Determine the [X, Y] coordinate at the center of the cell enclosing the given text.  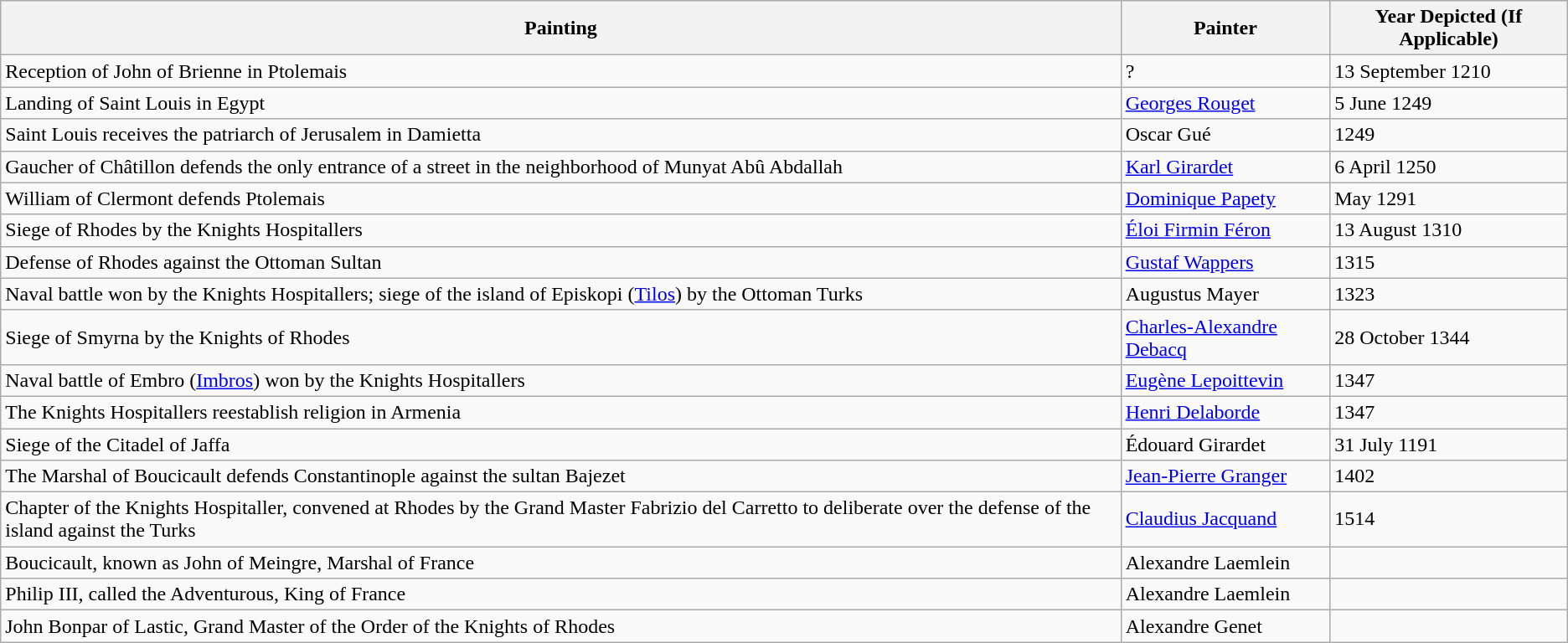
Naval battle of Embro (Imbros) won by the Knights Hospitallers [561, 380]
? [1225, 71]
Claudius Jacquand [1225, 519]
Gaucher of Châtillon defends the only entrance of a street in the neighborhood of Munyat Abû Abdallah [561, 167]
1249 [1449, 135]
13 September 1210 [1449, 71]
Boucicault, known as John of Meingre, Marshal of France [561, 563]
1323 [1449, 294]
Gustaf Wappers [1225, 262]
Landing of Saint Louis in Egypt [561, 103]
31 July 1191 [1449, 445]
Charles-Alexandre Debacq [1225, 337]
Saint Louis receives the patriarch of Jerusalem in Damietta [561, 135]
Reception of John of Brienne in Ptolemais [561, 71]
Augustus Mayer [1225, 294]
Oscar Gué [1225, 135]
Henri Delaborde [1225, 412]
Georges Rouget [1225, 103]
The Knights Hospitallers reestablish religion in Armenia [561, 412]
Philip III, called the Adventurous, King of France [561, 594]
Jean-Pierre Granger [1225, 476]
Defense of Rhodes against the Ottoman Sultan [561, 262]
Painter [1225, 28]
Painting [561, 28]
Year Depicted (If Applicable) [1449, 28]
Naval battle won by the Knights Hospitallers; siege of the island of Episkopi (Tilos) by the Ottoman Turks [561, 294]
13 August 1310 [1449, 230]
William of Clermont defends Ptolemais [561, 198]
John Bonpar of Lastic, Grand Master of the Order of the Knights of Rhodes [561, 626]
Siege of the Citadel of Jaffa [561, 445]
1315 [1449, 262]
1514 [1449, 519]
6 April 1250 [1449, 167]
1402 [1449, 476]
The Marshal of Boucicault defends Constantinople against the sultan Bajezet [561, 476]
Siege of Smyrna by the Knights of Rhodes [561, 337]
Eugène Lepoittevin [1225, 380]
Siege of Rhodes by the Knights Hospitallers [561, 230]
May 1291 [1449, 198]
Édouard Girardet [1225, 445]
Éloi Firmin Féron [1225, 230]
Alexandre Genet [1225, 626]
5 June 1249 [1449, 103]
28 October 1344 [1449, 337]
Karl Girardet [1225, 167]
Dominique Papety [1225, 198]
